For the text-containing cell, return its midpoint in [X, Y] coordinate format. 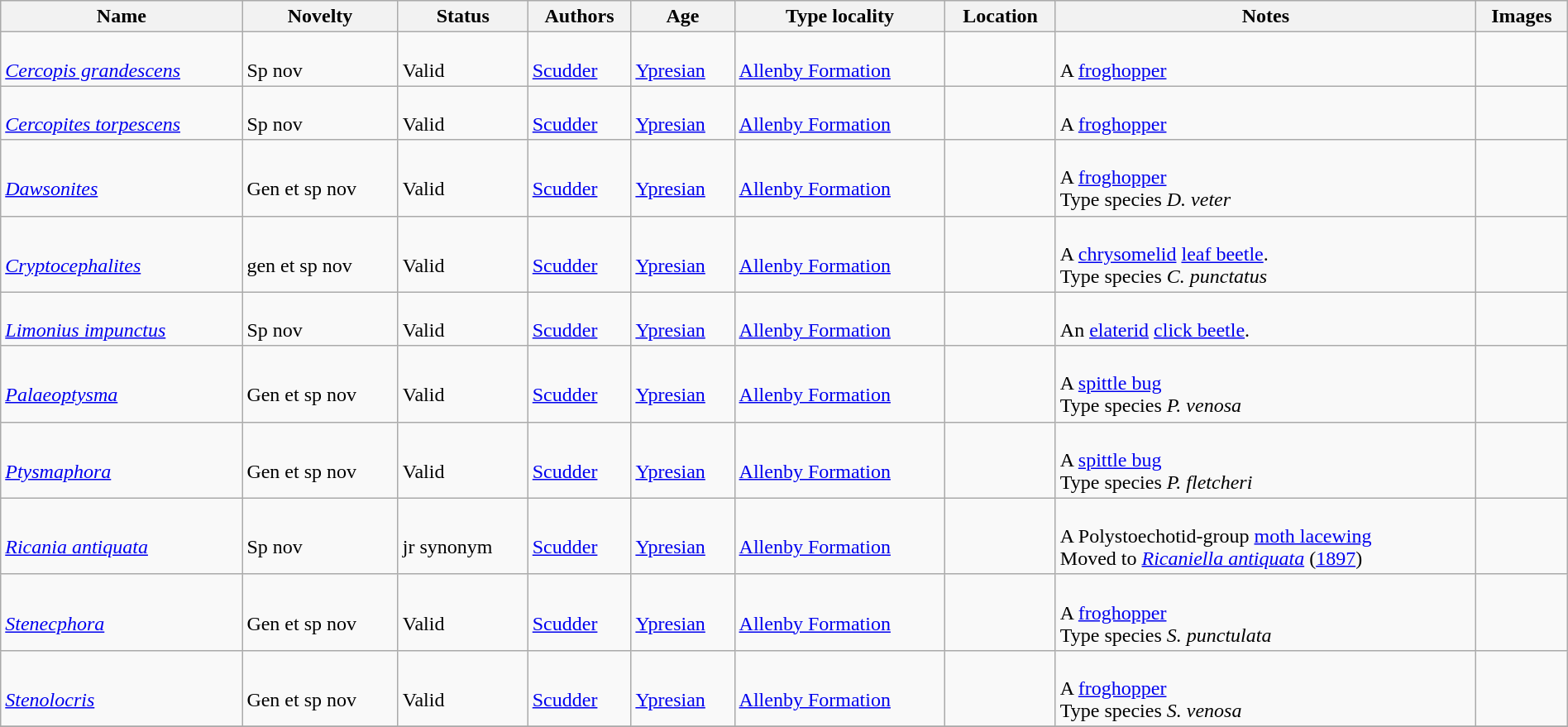
Cercopites torpescens [122, 112]
Limonius impunctus [122, 319]
Notes [1265, 17]
Ptysmaphora [122, 460]
Novelty [320, 17]
Ricania antiquata [122, 536]
Cryptocephalites [122, 254]
Stenecphora [122, 612]
A spittle bugType species P. fletcheri [1265, 460]
A Polystoechotid-group moth lacewing Moved to Ricaniella antiquata (1897) [1265, 536]
gen et sp nov [320, 254]
Stenolocris [122, 688]
Name [122, 17]
Images [1522, 17]
Cercopis grandescens [122, 60]
Dawsonites [122, 178]
jr synonym [463, 536]
An elaterid click beetle. [1265, 319]
A spittle bugType species P. venosa [1265, 384]
Type locality [840, 17]
Age [683, 17]
A chrysomelid leaf beetle. Type species C. punctatus [1265, 254]
Location [1001, 17]
Authors [579, 17]
Palaeoptysma [122, 384]
A froghopperType species S. punctulata [1265, 612]
Status [463, 17]
A froghopperType species S. venosa [1265, 688]
A froghopperType species D. veter [1265, 178]
